Search for the cell housing the specified text and yield its [x, y] center coordinate. 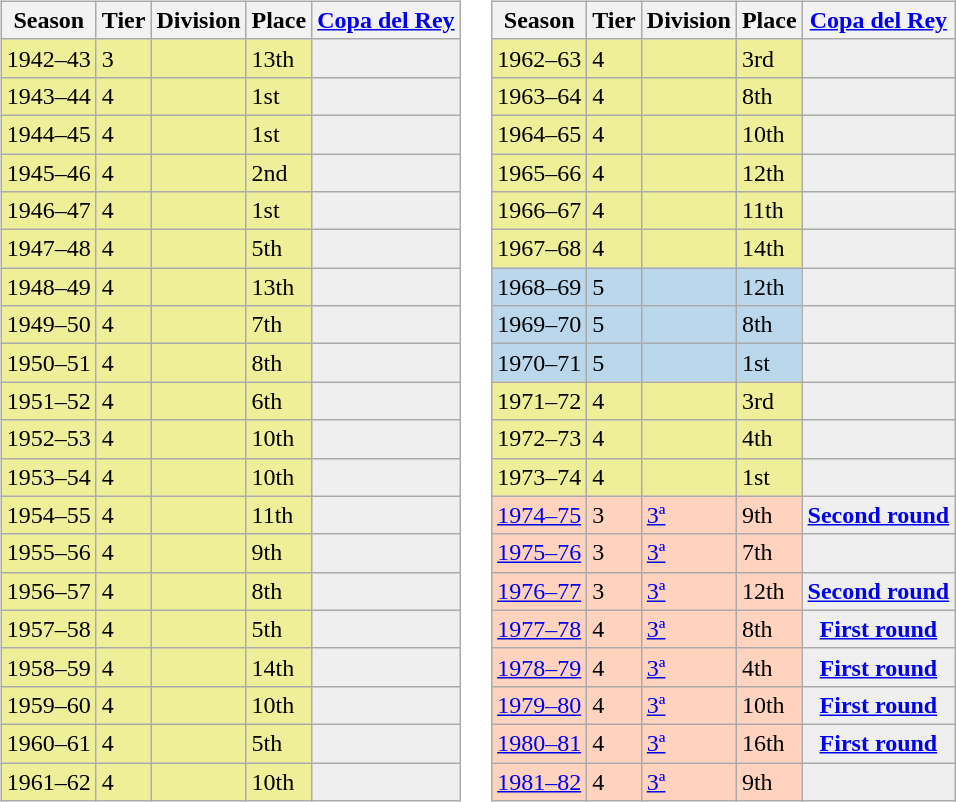
1943–44 [48, 96]
1965–66 [540, 173]
1973–74 [540, 477]
1954–55 [48, 515]
1979–80 [540, 705]
1976–77 [540, 591]
1975–76 [540, 553]
1967–68 [540, 249]
1945–46 [48, 173]
1946–47 [48, 211]
1968–69 [540, 287]
1956–57 [48, 591]
1974–75 [540, 515]
1942–43 [48, 58]
1949–50 [48, 325]
1966–67 [540, 211]
1953–54 [48, 477]
16th [769, 743]
1960–61 [48, 743]
1958–59 [48, 667]
1957–58 [48, 629]
1964–65 [540, 134]
1951–52 [48, 401]
1955–56 [48, 553]
6th [279, 401]
1950–51 [48, 363]
1970–71 [540, 363]
1971–72 [540, 401]
1980–81 [540, 743]
1959–60 [48, 705]
1961–62 [48, 781]
1948–49 [48, 287]
1981–82 [540, 781]
1947–48 [48, 249]
1972–73 [540, 439]
1952–53 [48, 439]
1969–70 [540, 325]
1977–78 [540, 629]
1978–79 [540, 667]
1944–45 [48, 134]
1963–64 [540, 96]
1962–63 [540, 58]
2nd [279, 173]
